Find where the given text appears and provide that cell's center as [x, y] coordinate. 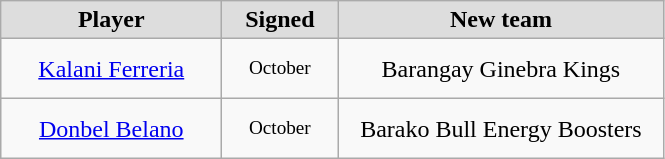
Kalani Ferreria [112, 69]
Donbel Belano [112, 129]
New team [501, 20]
Signed [280, 20]
Barangay Ginebra Kings [501, 69]
Player [112, 20]
Barako Bull Energy Boosters [501, 129]
